Capture the cell that displays the provided text and extract its (X, Y) central coordinate. 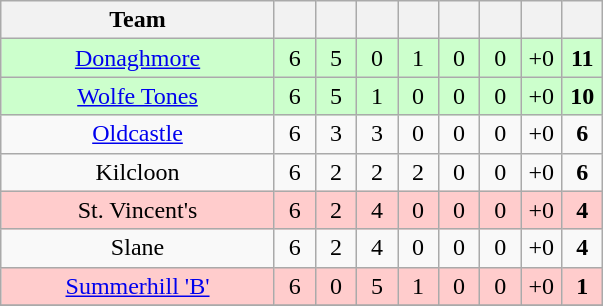
Slane (138, 248)
St. Vincent's (138, 210)
Team (138, 20)
Donaghmore (138, 58)
10 (582, 96)
Kilcloon (138, 172)
Oldcastle (138, 134)
11 (582, 58)
Wolfe Tones (138, 96)
Summerhill 'B' (138, 286)
